Extract the [X, Y] coordinate from the center of the cell holding the provided text.  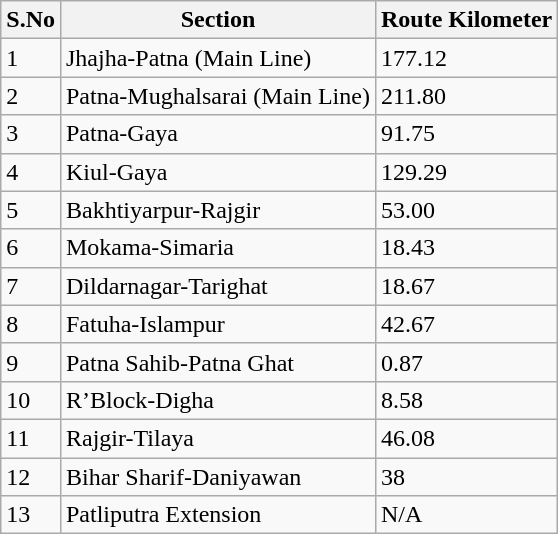
18.43 [466, 248]
Bakhtiyarpur-Rajgir [218, 210]
Mokama-Simaria [218, 248]
6 [31, 248]
18.67 [466, 286]
5 [31, 210]
Jhajha-Patna (Main Line) [218, 58]
3 [31, 134]
Kiul-Gaya [218, 172]
13 [31, 515]
Route Kilometer [466, 20]
91.75 [466, 134]
Bihar Sharif-Daniyawan [218, 477]
4 [31, 172]
Section [218, 20]
2 [31, 96]
Patna-Mughalsarai (Main Line) [218, 96]
N/A [466, 515]
211.80 [466, 96]
1 [31, 58]
8.58 [466, 400]
Patna-Gaya [218, 134]
Fatuha-Islampur [218, 324]
46.08 [466, 438]
Patliputra Extension [218, 515]
38 [466, 477]
12 [31, 477]
11 [31, 438]
Patna Sahib-Patna Ghat [218, 362]
129.29 [466, 172]
R’Block-Digha [218, 400]
42.67 [466, 324]
S.No [31, 20]
177.12 [466, 58]
Rajgir-Tilaya [218, 438]
9 [31, 362]
53.00 [466, 210]
Dildarnagar-Tarighat [218, 286]
7 [31, 286]
0.87 [466, 362]
10 [31, 400]
8 [31, 324]
